Return [X, Y] of the center of cell containing provided text 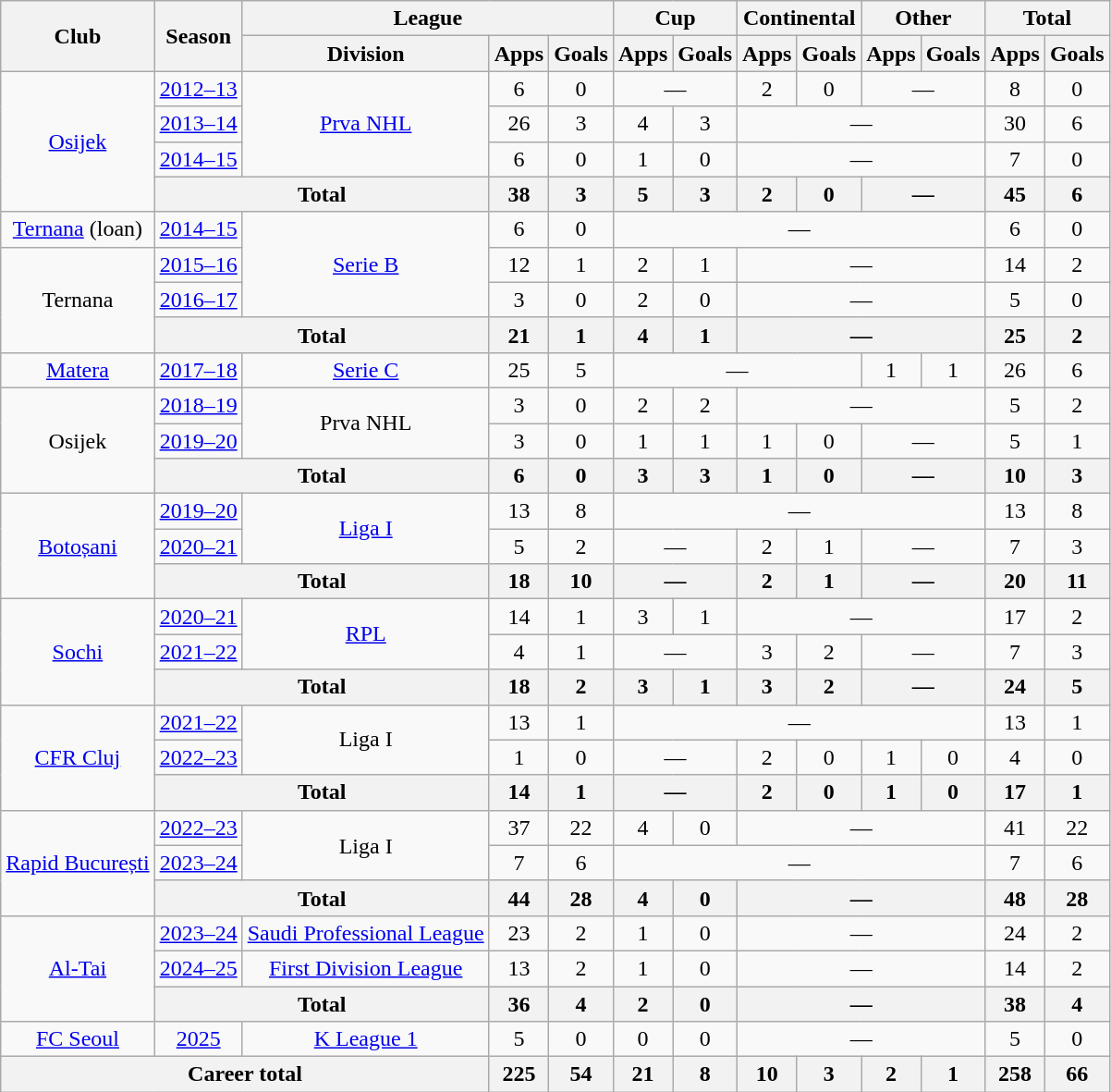
66 [1077, 1074]
Cup [675, 18]
2018–19 [198, 405]
2013–14 [198, 124]
Sochi [78, 652]
37 [519, 828]
2012–13 [198, 89]
K League 1 [366, 1039]
2015–16 [198, 264]
2016–17 [198, 300]
41 [1015, 828]
RPL [366, 634]
CFR Cluj [78, 757]
258 [1015, 1074]
48 [1015, 898]
Ternana (loan) [78, 229]
FC Seoul [78, 1039]
30 [1015, 124]
2017–18 [198, 370]
45 [1015, 194]
Serie B [366, 264]
54 [581, 1074]
Al-Tai [78, 968]
2024–25 [198, 968]
Serie C [366, 370]
Ternana [78, 300]
Career total [245, 1074]
23 [519, 933]
Rapid București [78, 863]
First Division League [366, 968]
Saudi Professional League [366, 933]
Season [198, 36]
Matera [78, 370]
Division [366, 54]
Other [923, 18]
Botoșani [78, 546]
12 [519, 264]
20 [1015, 582]
36 [519, 1003]
Club [78, 36]
225 [519, 1074]
League [427, 18]
2025 [198, 1039]
11 [1077, 582]
44 [519, 898]
Continental [800, 18]
